Scan for the cell matching the given text and deliver its (X, Y) coordinate at center. 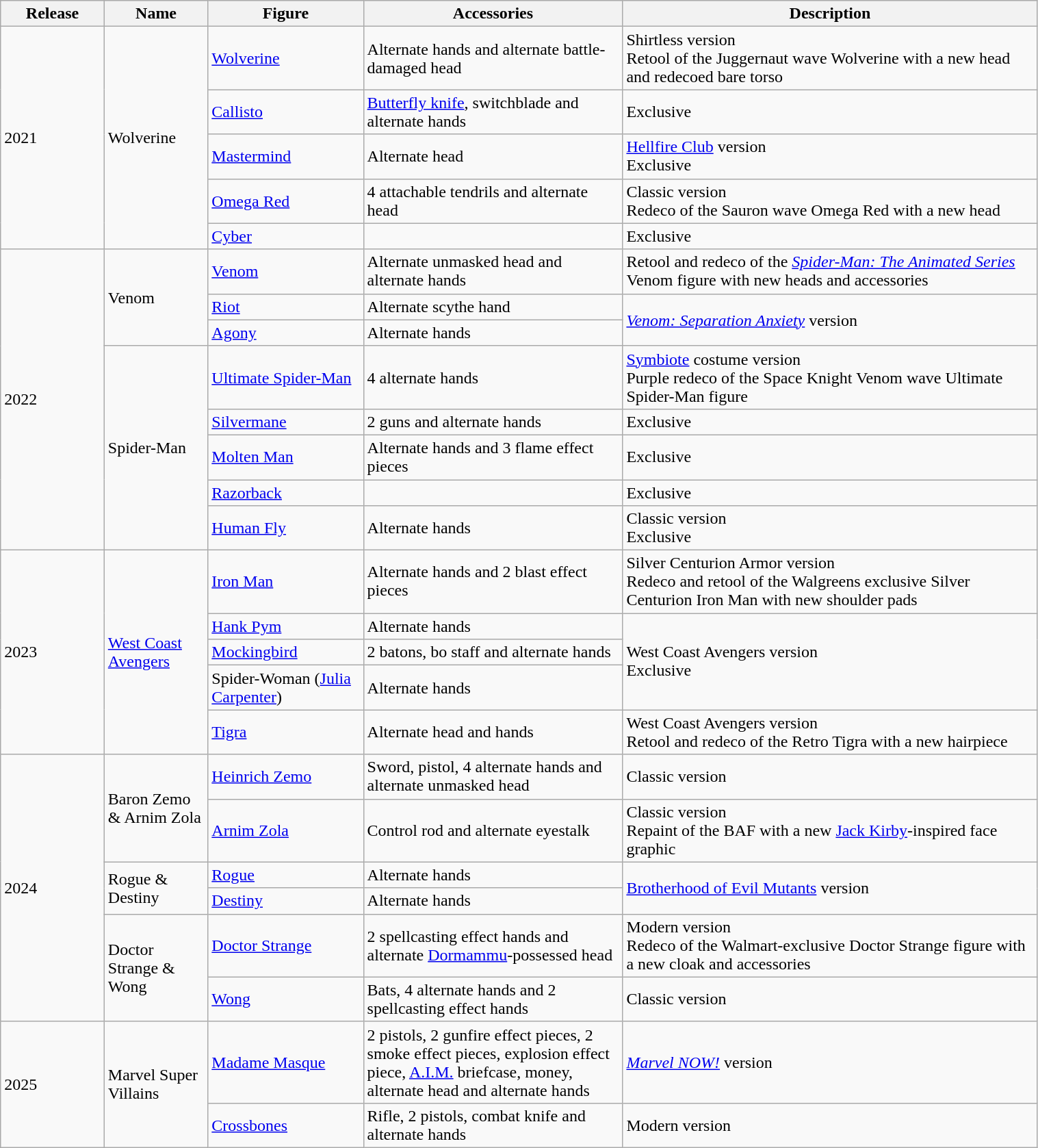
Mastermind (286, 156)
2023 (53, 652)
Classic versionRepaint of the BAF with a new Jack Kirby-inspired face graphic (830, 830)
Release (53, 14)
Alternate hands and 2 blast effect pieces (493, 582)
Butterfly knife, switchblade and alternate hands (493, 112)
Retool and redeco of the Spider-Man: The Animated Series Venom figure with new heads and accessories (830, 271)
Silvermane (286, 422)
Silver Centurion Armor versionRedeco and retool of the Walgreens exclusive Silver Centurion Iron Man with new shoulder pads (830, 582)
Accessories (493, 14)
Wong (286, 999)
Baron Zemo & Arnim Zola (156, 808)
Modern versionRedeco of the Walmart-exclusive Doctor Strange figure with a new cloak and accessories (830, 945)
Alternate head (493, 156)
Alternate head and hands (493, 732)
Rifle, 2 pistols, combat knife and alternate hands (493, 1125)
Heinrich Zemo (286, 776)
Alternate scythe hand (493, 307)
Venom: Separation Anxiety version (830, 320)
Omega Red (286, 201)
Tigra (286, 732)
Classic versionRedeco of the Sauron wave Omega Red with a new head (830, 201)
Agony (286, 333)
Description (830, 14)
Callisto (286, 112)
Alternate hands and 3 flame effect pieces (493, 457)
Madame Masque (286, 1062)
Destiny (286, 901)
2 batons, bo staff and alternate hands (493, 652)
2021 (53, 138)
4 attachable tendrils and alternate head (493, 201)
Alternate unmasked head and alternate hands (493, 271)
Ultimate Spider-Man (286, 377)
Rogue & Destiny (156, 888)
Classic versionExclusive (830, 528)
West Coast Avengers (156, 652)
2022 (53, 400)
West Coast Avengers versionExclusive (830, 661)
Control rod and alternate eyestalk (493, 830)
Marvel NOW! version (830, 1062)
Razorback (286, 492)
4 alternate hands (493, 377)
2025 (53, 1084)
Mockingbird (286, 652)
Bats, 4 alternate hands and 2 spellcasting effect hands (493, 999)
Marvel Super Villains (156, 1084)
2024 (53, 888)
Spider-Woman (Julia Carpenter) (286, 687)
Human Fly (286, 528)
Crossbones (286, 1125)
Arnim Zola (286, 830)
Doctor Strange & Wong (156, 968)
Cyber (286, 236)
Hank Pym (286, 626)
Modern version (830, 1125)
Spider-Man (156, 448)
2 guns and alternate hands (493, 422)
Molten Man (286, 457)
Figure (286, 14)
Sword, pistol, 4 alternate hands and alternate unmasked head (493, 776)
Rogue (286, 875)
Shirtless versionRetool of the Juggernaut wave Wolverine with a new head and redecoed bare torso (830, 58)
Brotherhood of Evil Mutants version (830, 888)
West Coast Avengers versionRetool and redeco of the Retro Tigra with a new hairpiece (830, 732)
Hellfire Club versionExclusive (830, 156)
Symbiote costume versionPurple redeco of the Space Knight Venom wave Ultimate Spider-Man figure (830, 377)
Alternate hands and alternate battle-damaged head (493, 58)
Name (156, 14)
Riot (286, 307)
Doctor Strange (286, 945)
2 spellcasting effect hands and alternate Dormammu-possessed head (493, 945)
2 pistols, 2 gunfire effect pieces, 2 smoke effect pieces, explosion effect piece, A.I.M. briefcase, money, alternate head and alternate hands (493, 1062)
Iron Man (286, 582)
